Pinpoint the cell where the given text exists, returning its [X, Y] midpoint coordinate. 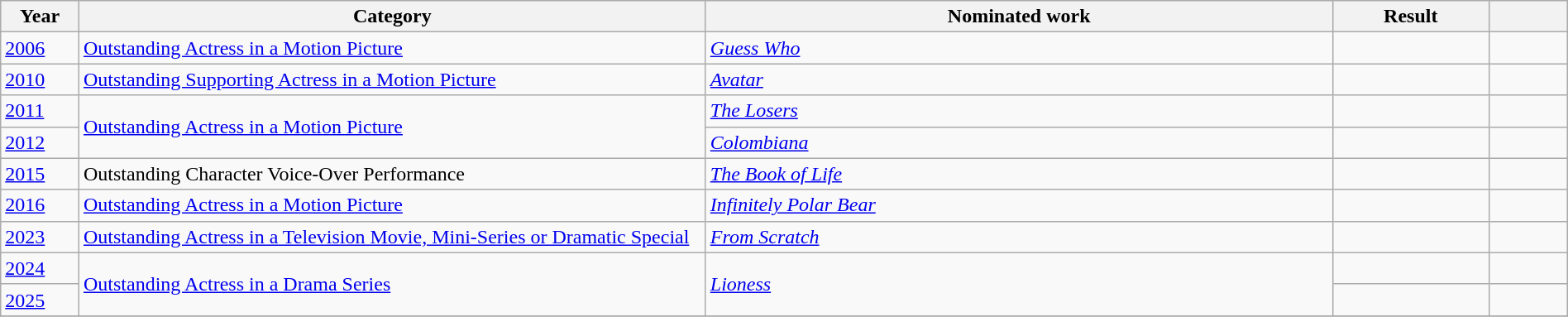
Category [392, 17]
Infinitely Polar Bear [1019, 205]
The Book of Life [1019, 174]
2016 [40, 205]
2015 [40, 174]
2006 [40, 48]
Outstanding Actress in a Television Movie, Mini-Series or Dramatic Special [392, 237]
Outstanding Supporting Actress in a Motion Picture [392, 79]
2012 [40, 142]
2024 [40, 268]
2011 [40, 111]
2023 [40, 237]
Outstanding Actress in a Drama Series [392, 284]
From Scratch [1019, 237]
Result [1411, 17]
2010 [40, 79]
Guess Who [1019, 48]
Nominated work [1019, 17]
Outstanding Character Voice-Over Performance [392, 174]
Year [40, 17]
Avatar [1019, 79]
2025 [40, 300]
The Losers [1019, 111]
Lioness [1019, 284]
Colombiana [1019, 142]
